For the text-containing cell, return its midpoint in [X, Y] coordinate format. 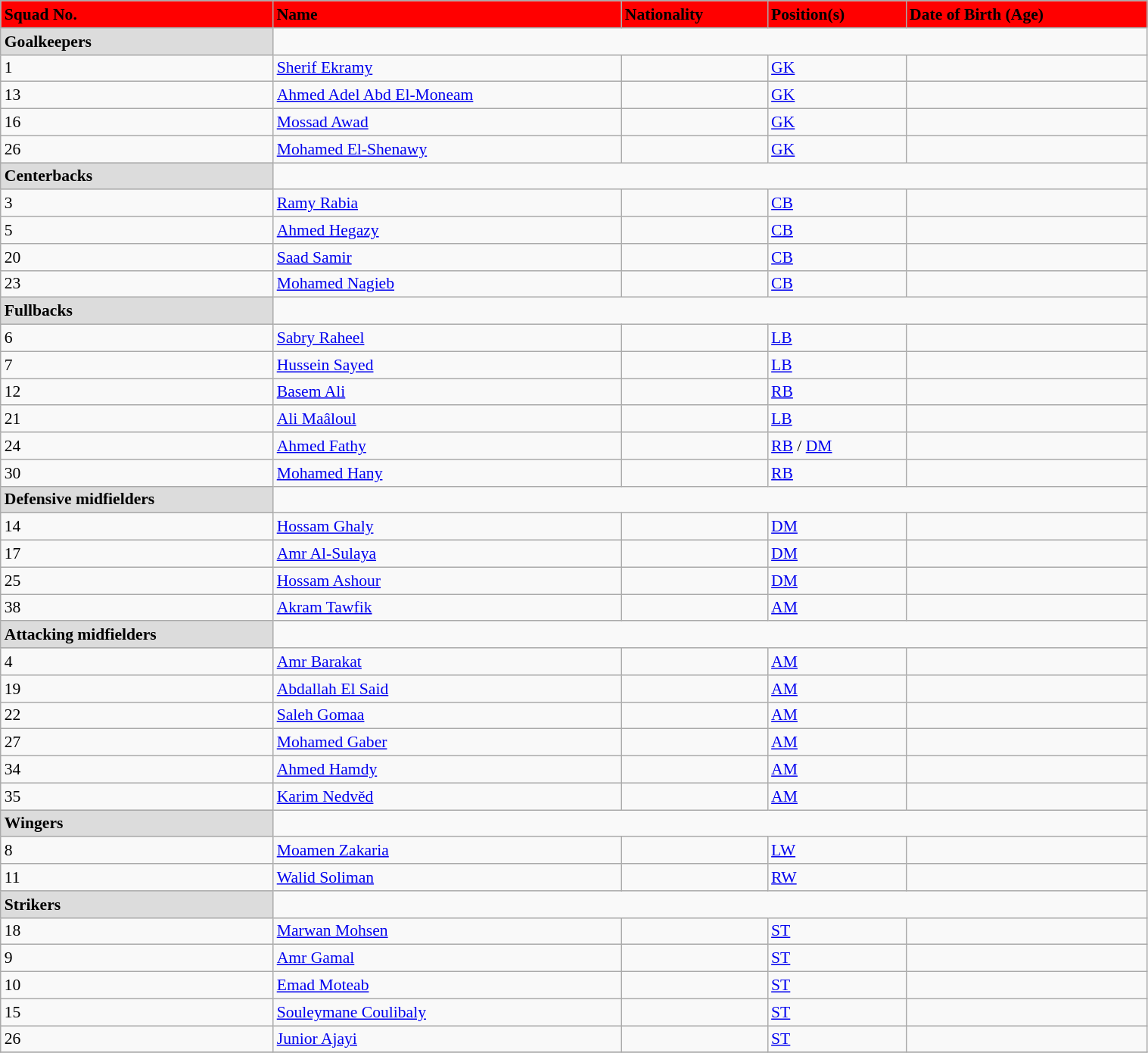
Hossam Ashour [447, 581]
Mohamed Nagieb [447, 284]
17 [137, 554]
LW [837, 851]
Amr Gamal [447, 958]
Defensive midfielders [137, 500]
RB / DM [837, 446]
30 [137, 473]
Souleymane Coulibaly [447, 1012]
Akram Tawfik [447, 608]
Mohamed El-Shenawy [447, 149]
Attacking midfielders [137, 635]
Sabry Raheel [447, 338]
Mohamed Hany [447, 473]
21 [137, 419]
Squad No. [137, 14]
12 [137, 392]
Karim Nedvěd [447, 796]
38 [137, 608]
Saad Samir [447, 257]
7 [137, 365]
Hossam Ghaly [447, 527]
Basem Ali [447, 392]
Ali Maâloul [447, 419]
Wingers [137, 824]
Position(s) [837, 14]
15 [137, 1012]
Saleh Gomaa [447, 715]
Amr Al-Sulaya [447, 554]
Junior Ajayi [447, 1039]
13 [137, 95]
4 [137, 662]
Emad Moteab [447, 986]
Goalkeepers [137, 42]
Mossad Awad [447, 123]
9 [137, 958]
Fullbacks [137, 311]
11 [137, 877]
5 [137, 230]
Amr Barakat [447, 662]
RW [837, 877]
Walid Soliman [447, 877]
23 [137, 284]
Mohamed Gaber [447, 743]
Centerbacks [137, 176]
19 [137, 689]
Name [447, 14]
6 [137, 338]
10 [137, 986]
Strikers [137, 905]
3 [137, 204]
14 [137, 527]
34 [137, 770]
Hussein Sayed [447, 365]
35 [137, 796]
1 [137, 68]
Ahmed Adel Abd El-Moneam [447, 95]
24 [137, 446]
Nationality [695, 14]
20 [137, 257]
Marwan Mohsen [447, 931]
Abdallah El Said [447, 689]
Ahmed Hegazy [447, 230]
27 [137, 743]
18 [137, 931]
Moamen Zakaria [447, 851]
Ahmed Fathy [447, 446]
8 [137, 851]
25 [137, 581]
Sherif Ekramy [447, 68]
16 [137, 123]
Date of Birth (Age) [1026, 14]
Ahmed Hamdy [447, 770]
22 [137, 715]
Ramy Rabia [447, 204]
